Extract the (X, Y) coordinate from the center of the cell holding the provided text.  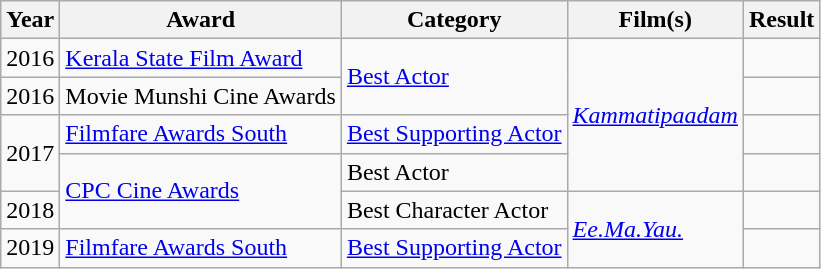
Category (454, 20)
Result (781, 20)
Kerala State Film Award (201, 58)
Year (30, 20)
Ee.Ma.Yau. (655, 229)
2017 (30, 153)
Movie Munshi Cine Awards (201, 96)
2018 (30, 210)
Film(s) (655, 20)
Best Character Actor (454, 210)
Kammatipaadam (655, 115)
2019 (30, 248)
Award (201, 20)
CPC Cine Awards (201, 191)
